Determine the (X, Y) coordinate at the center of the cell enclosing the given text.  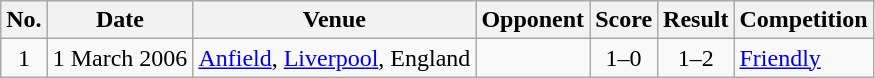
1–2 (696, 58)
Date (120, 20)
1 (24, 58)
Friendly (804, 58)
Result (696, 20)
1–0 (624, 58)
Venue (334, 20)
1 March 2006 (120, 58)
Competition (804, 20)
Opponent (533, 20)
Score (624, 20)
No. (24, 20)
Anfield, Liverpool, England (334, 58)
